Identify which cell holds the provided text, then report its [x, y] central coordinate. 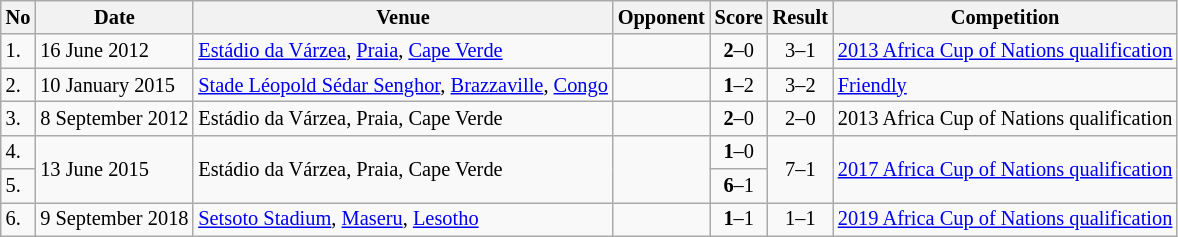
9 September 2018 [114, 219]
No [18, 17]
6. [18, 219]
6–1 [739, 186]
1–2 [739, 85]
7–1 [800, 168]
1–0 [739, 152]
Date [114, 17]
16 June 2012 [114, 51]
3–1 [800, 51]
Opponent [662, 17]
Result [800, 17]
10 January 2015 [114, 85]
Venue [402, 17]
13 June 2015 [114, 168]
4. [18, 152]
Friendly [1005, 85]
5. [18, 186]
Score [739, 17]
3. [18, 118]
Stade Léopold Sédar Senghor, Brazzaville, Congo [402, 85]
Competition [1005, 17]
3–2 [800, 85]
Setsoto Stadium, Maseru, Lesotho [402, 219]
2019 Africa Cup of Nations qualification [1005, 219]
2. [18, 85]
2017 Africa Cup of Nations qualification [1005, 168]
1. [18, 51]
8 September 2012 [114, 118]
